Return (x, y) of the center of cell containing provided text 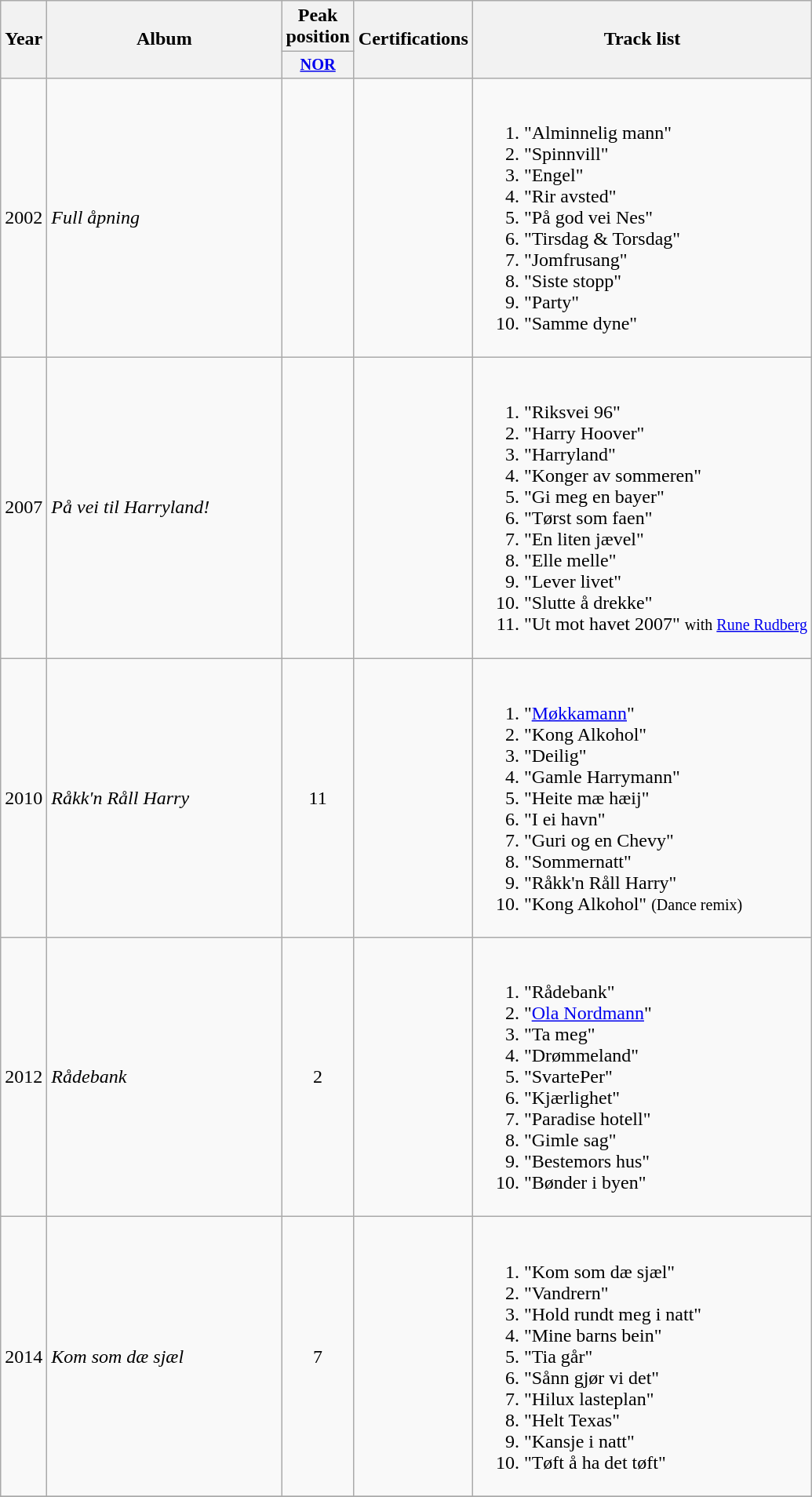
2012 (24, 1077)
Year (24, 39)
Full åpning (165, 217)
Kom som dæ sjæl (165, 1357)
11 (318, 798)
Album (165, 39)
7 (318, 1357)
På vei til Harryland! (165, 508)
Peak position (318, 27)
2010 (24, 798)
2014 (24, 1357)
2 (318, 1077)
Track list (642, 39)
"Rådebank""Ola Nordmann""Ta meg""Drømmeland""SvartePer""Kjærlighet""Paradise hotell""Gimle sag""Bestemors hus""Bønder i byen" (642, 1077)
Råkk'n Råll Harry (165, 798)
2002 (24, 217)
2007 (24, 508)
Certifications (413, 39)
"Alminnelig mann""Spinnvill""Engel""Rir avsted""På god vei Nes""Tirsdag & Torsdag""Jomfrusang""Siste stopp""Party""Samme dyne" (642, 217)
Rådebank (165, 1077)
NOR (318, 65)
